Detect which cell encompasses the target text, then output its (x, y) center coordinate. 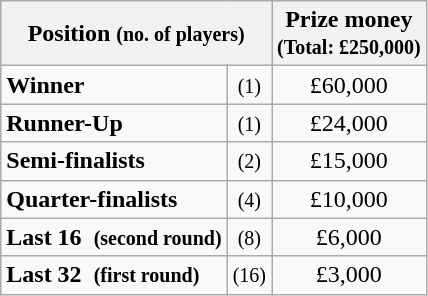
(8) (249, 237)
£10,000 (350, 199)
Quarter-finalists (114, 199)
(16) (249, 275)
(4) (249, 199)
£15,000 (350, 161)
Last 16 (second round) (114, 237)
Winner (114, 85)
(2) (249, 161)
Semi-finalists (114, 161)
Prize money(Total: £250,000) (350, 34)
£6,000 (350, 237)
Position (no. of players) (136, 34)
£24,000 (350, 123)
£3,000 (350, 275)
£60,000 (350, 85)
Runner-Up (114, 123)
Last 32 (first round) (114, 275)
